Determine the (x, y) coordinate at the center of the cell enclosing the given text.  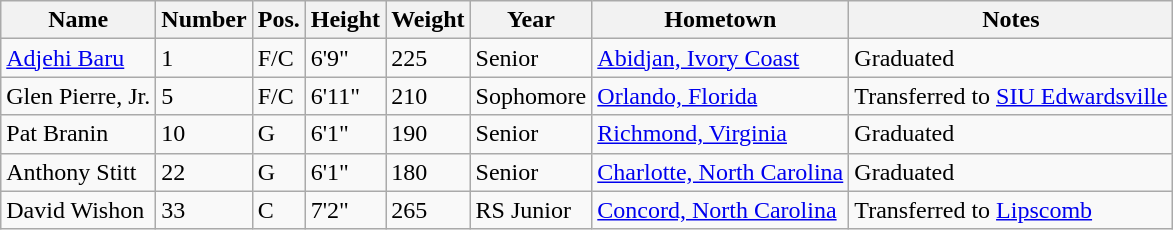
33 (204, 210)
190 (428, 134)
Name (78, 20)
Anthony Stitt (78, 172)
Notes (1011, 20)
Adjehi Baru (78, 58)
225 (428, 58)
Transferred to Lipscomb (1011, 210)
C (278, 210)
180 (428, 172)
Transferred to SIU Edwardsville (1011, 96)
6'11" (345, 96)
7'2" (345, 210)
Concord, North Carolina (720, 210)
Charlotte, North Carolina (720, 172)
10 (204, 134)
1 (204, 58)
Weight (428, 20)
Orlando, Florida (720, 96)
210 (428, 96)
Year (531, 20)
Number (204, 20)
Richmond, Virginia (720, 134)
5 (204, 96)
Pos. (278, 20)
Height (345, 20)
265 (428, 210)
Pat Branin (78, 134)
6'9" (345, 58)
Sophomore (531, 96)
David Wishon (78, 210)
Hometown (720, 20)
Abidjan, Ivory Coast (720, 58)
Glen Pierre, Jr. (78, 96)
RS Junior (531, 210)
22 (204, 172)
